For the text-containing cell, return its midpoint in (x, y) coordinate format. 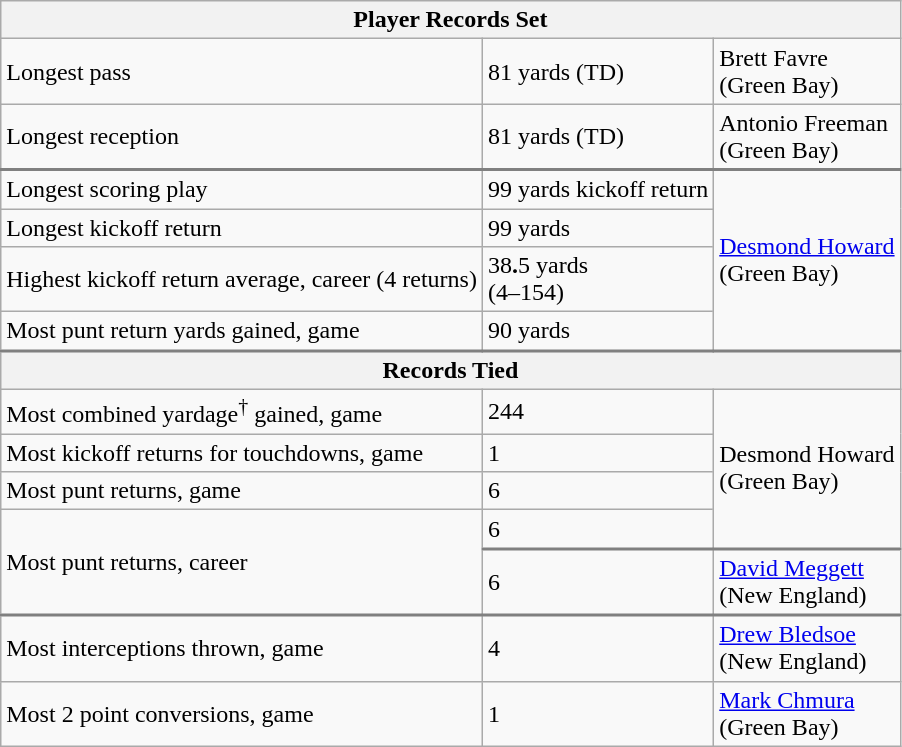
David Meggett(New England) (807, 582)
Player Records Set (450, 20)
244 (598, 412)
Mark Chmura(Green Bay) (807, 714)
Records Tied (450, 370)
90 yards (598, 332)
Highest kickoff return average, career (4 returns) (242, 280)
4 (598, 648)
Longest kickoff return (242, 227)
Longest reception (242, 137)
99 yards (598, 227)
Most punt returns, game (242, 491)
Longest scoring play (242, 190)
38.5 yards (4–154) (598, 280)
Most punt return yards gained, game (242, 332)
99 yards kickoff return (598, 190)
Brett Favre(Green Bay) (807, 72)
Most 2 point conversions, game (242, 714)
Longest pass (242, 72)
Most kickoff returns for touchdowns, game (242, 453)
Most combined yardage† gained, game (242, 412)
Most punt returns, career (242, 562)
Antonio Freeman(Green Bay) (807, 137)
Drew Bledsoe(New England) (807, 648)
Most interceptions thrown, game (242, 648)
